Return [x, y] of the center of cell containing provided text 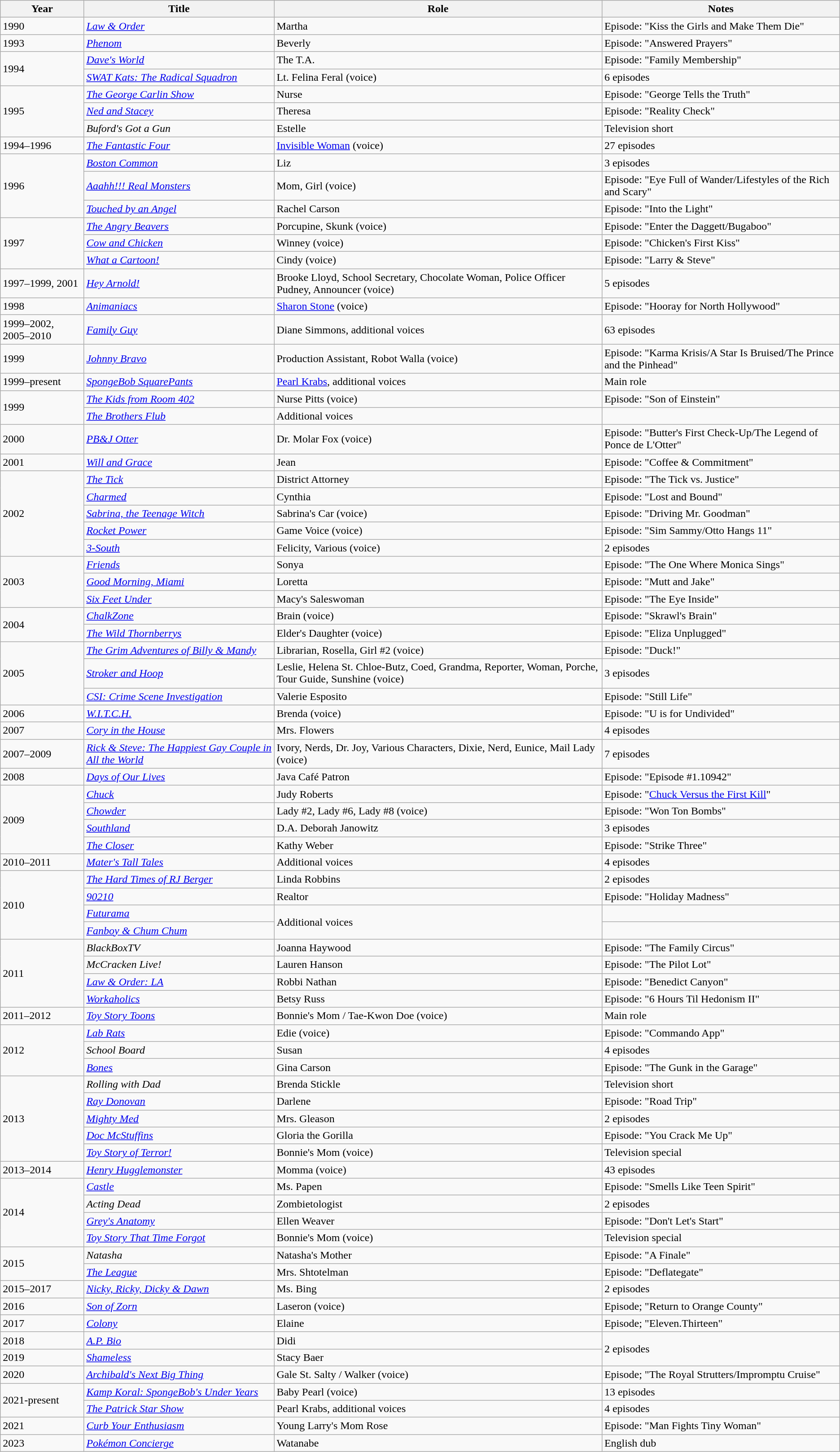
SpongeBob SquarePants [179, 382]
2019 [42, 1357]
Lady #2, Lady #6, Lady #8 (voice) [438, 811]
Animaniacs [179, 306]
Stacy Baer [438, 1357]
SWAT Kats: The Radical Squadron [179, 77]
Castle [179, 1187]
Judy Roberts [438, 794]
Episode: "Man Fights Tiny Woman" [721, 1426]
2017 [42, 1323]
A.P. Bio [179, 1340]
Production Assistant, Robot Walla (voice) [438, 359]
The League [179, 1272]
Episode; "Return to Orange County" [721, 1306]
Episode: "The Eye Inside" [721, 599]
1990 [42, 26]
Felicity, Various (voice) [438, 548]
2016 [42, 1306]
Episode: "Strike Three" [721, 845]
Winney (voice) [438, 243]
2013–2014 [42, 1170]
Lab Rats [179, 1033]
Natasha's Mother [438, 1255]
The Kids from Room 402 [179, 399]
Episode: "Coffee & Commitment" [721, 462]
2000 [42, 439]
Chowder [179, 811]
Nicky, Ricky, Dicky & Dawn [179, 1289]
Episode: "The Family Circus" [721, 948]
Dave's World [179, 60]
Brooke Lloyd, School Secretary, Chocolate Woman, Police Officer Pudney, Announcer (voice) [438, 284]
Episode: "U is for Undivided" [721, 713]
Episode; "Eleven.Thirteen" [721, 1323]
Episode: "Chicken's First Kiss" [721, 243]
Momma (voice) [438, 1170]
Episode: "The Gunk in the Garage" [721, 1067]
Susan [438, 1050]
Darlene [438, 1101]
Kathy Weber [438, 845]
Ms. Bing [438, 1289]
Edie (voice) [438, 1033]
Valerie Esposito [438, 696]
2015 [42, 1264]
Episode: "Skrawl's Brain" [721, 616]
Curb Your Enthusiasm [179, 1426]
Watanabe [438, 1443]
2003 [42, 582]
Lauren Hanson [438, 965]
Cindy (voice) [438, 260]
Liz [438, 162]
27 episodes [721, 145]
Toy Story That Time Forgot [179, 1238]
13 episodes [721, 1391]
Episode: "Smells Like Teen Spirit" [721, 1187]
Leslie, Helena St. Chloe-Butz, Coed, Grandma, Reporter, Woman, Porche, Tour Guide, Sunshine (voice) [438, 673]
Cow and Chicken [179, 243]
Year [42, 9]
District Attorney [438, 479]
1997–1999, 2001 [42, 284]
The Grim Adventures of Billy & Mandy [179, 650]
D.A. Deborah Janowitz [438, 828]
Ms. Papen [438, 1187]
Brenda Stickle [438, 1084]
Episode: "Hooray for North Hollywood" [721, 306]
Episode: "Mutt and Jake" [721, 582]
School Board [179, 1050]
Loretta [438, 582]
2005 [42, 673]
The T.A. [438, 60]
3-South [179, 548]
Episode: "Road Trip" [721, 1101]
Charmed [179, 496]
2006 [42, 713]
Cory in the House [179, 730]
2001 [42, 462]
Episode: "Episode #1.10942" [721, 777]
Sonya [438, 565]
PB&J Otter [179, 439]
Bones [179, 1067]
Episode: "6 Hours Til Hedonism II" [721, 999]
43 episodes [721, 1170]
Fanboy & Chum Chum [179, 931]
The Closer [179, 845]
Jean [438, 462]
Pokémon Concierge [179, 1443]
Episode; "The Royal Strutters/Impromptu Cruise" [721, 1374]
2010–2011 [42, 862]
1993 [42, 43]
2011 [42, 973]
Episode: "Family Membership" [721, 60]
Episode: "George Tells the Truth" [721, 94]
1994 [42, 69]
Archibald's Next Big Thing [179, 1374]
Toy Story of Terror! [179, 1153]
Natasha [179, 1255]
Episode: "The Tick vs. Justice" [721, 479]
Linda Robbins [438, 879]
Martha [438, 26]
Episode: "Won Ton Bombs" [721, 811]
2012 [42, 1050]
Aaahh!!! Real Monsters [179, 186]
Bonnie's Mom / Tae-Kwon Doe (voice) [438, 1016]
2013 [42, 1118]
Episode: "You Crack Me Up" [721, 1136]
Beverly [438, 43]
Gina Carson [438, 1067]
Six Feet Under [179, 599]
Sabrina, the Teenage Witch [179, 513]
Touched by an Angel [179, 209]
Episode: "Reality Check" [721, 111]
1999–present [42, 382]
Rachel Carson [438, 209]
2021 [42, 1426]
Good Morning, Miami [179, 582]
Episode: "Chuck Versus the First Kill" [721, 794]
Rolling with Dad [179, 1084]
Java Café Patron [438, 777]
Baby Pearl (voice) [438, 1391]
Ellen Weaver [438, 1221]
Episode: "Sim Sammy/Otto Hangs 11" [721, 530]
Chuck [179, 794]
Southland [179, 828]
Episode: "Eliza Unplugged" [721, 633]
Mighty Med [179, 1119]
Nurse [438, 94]
Cynthia [438, 496]
Game Voice (voice) [438, 530]
Son of Zorn [179, 1306]
W.I.T.C.H. [179, 713]
2014 [42, 1212]
Episode: "Enter the Daggett/Bugaboo" [721, 226]
Sharon Stone (voice) [438, 306]
Ivory, Nerds, Dr. Joy, Various Characters, Dixie, Nerd, Eunice, Mail Lady (voice) [438, 754]
Macy's Saleswoman [438, 599]
2004 [42, 625]
BlackBoxTV [179, 948]
Nurse Pitts (voice) [438, 399]
Episode: "Larry & Steve" [721, 260]
Episode: "Commando App" [721, 1033]
Futurama [179, 914]
Elaine [438, 1323]
Law & Order [179, 26]
Young Larry's Mom Rose [438, 1426]
Episode: "The Pilot Lot" [721, 965]
Henry Hugglemonster [179, 1170]
Ned and Stacey [179, 111]
90210 [179, 897]
Gale St. Salty / Walker (voice) [438, 1374]
2020 [42, 1374]
Gloria the Gorilla [438, 1136]
Elder's Daughter (voice) [438, 633]
Librarian, Rosella, Girl #2 (voice) [438, 650]
The George Carlin Show [179, 94]
The Brothers Flub [179, 416]
Episode: "Benedict Canyon" [721, 982]
2007–2009 [42, 754]
English dub [721, 1443]
Robbi Nathan [438, 982]
Law & Order: LA [179, 982]
1996 [42, 186]
Episode: "Answered Prayers" [721, 43]
5 episodes [721, 284]
Kamp Koral: SpongeBob's Under Years [179, 1391]
2002 [42, 513]
2010 [42, 905]
Dr. Molar Fox (voice) [438, 439]
Zombietologist [438, 1204]
The Fantastic Four [179, 145]
Role [438, 9]
1997 [42, 243]
Mom, Girl (voice) [438, 186]
Mrs. Flowers [438, 730]
Invisible Woman (voice) [438, 145]
ChalkZone [179, 616]
Laseron (voice) [438, 1306]
2023 [42, 1443]
The Patrick Star Show [179, 1409]
1995 [42, 111]
Rick & Steve: The Happiest Gay Couple in All the World [179, 754]
2011–2012 [42, 1016]
The Angry Beavers [179, 226]
1999–2002, 2005–2010 [42, 329]
Episode: "Lost and Bound" [721, 496]
Hey Arnold! [179, 284]
Joanna Haywood [438, 948]
7 episodes [721, 754]
Brenda (voice) [438, 713]
Workaholics [179, 999]
2009 [42, 819]
Title [179, 9]
Friends [179, 565]
Sabrina's Car (voice) [438, 513]
Didi [438, 1340]
Toy Story Toons [179, 1016]
Ray Donovan [179, 1101]
Phenom [179, 43]
The Tick [179, 479]
2018 [42, 1340]
Episode: "Duck!" [721, 650]
Episode: "Karma Krisis/A Star Is Bruised/The Prince and the Pinhead" [721, 359]
Doc McStuffins [179, 1136]
Johnny Bravo [179, 359]
Acting Dead [179, 1204]
6 episodes [721, 77]
Buford's Got a Gun [179, 128]
Grey's Anatomy [179, 1221]
Estelle [438, 128]
Porcupine, Skunk (voice) [438, 226]
Days of Our Lives [179, 777]
2015–2017 [42, 1289]
Family Guy [179, 329]
Theresa [438, 111]
Mrs. Gleason [438, 1119]
Episode: "Eye Full of Wander/Lifestyles of the Rich and Scary" [721, 186]
McCracken Live! [179, 965]
Episode: "Deflategate" [721, 1272]
2007 [42, 730]
2021-present [42, 1400]
Diane Simmons, additional voices [438, 329]
Stroker and Hoop [179, 673]
The Hard Times of RJ Berger [179, 879]
Episode: "Butter's First Check-Up/The Legend of Ponce de L'Otter" [721, 439]
Mrs. Shtotelman [438, 1272]
Episode: "Holiday Madness" [721, 897]
Episode: "Son of Einstein" [721, 399]
1998 [42, 306]
Episode: "Still Life" [721, 696]
Brain (voice) [438, 616]
Rocket Power [179, 530]
Mater's Tall Tales [179, 862]
Shameless [179, 1357]
Betsy Russ [438, 999]
Boston Common [179, 162]
Episode: "The One Where Monica Sings" [721, 565]
Episode: "Don't Let's Start" [721, 1221]
Realtor [438, 897]
2008 [42, 777]
CSI: Crime Scene Investigation [179, 696]
Lt. Felina Feral (voice) [438, 77]
Episode: "Driving Mr. Goodman" [721, 513]
The Wild Thornberrys [179, 633]
Episode: "Into the Light" [721, 209]
Episode: "A Finale" [721, 1255]
Notes [721, 9]
Will and Grace [179, 462]
1994–1996 [42, 145]
What a Cartoon! [179, 260]
Colony [179, 1323]
63 episodes [721, 329]
Episode: "Kiss the Girls and Make Them Die" [721, 26]
